Scan for the cell matching the given text and deliver its (X, Y) coordinate at center. 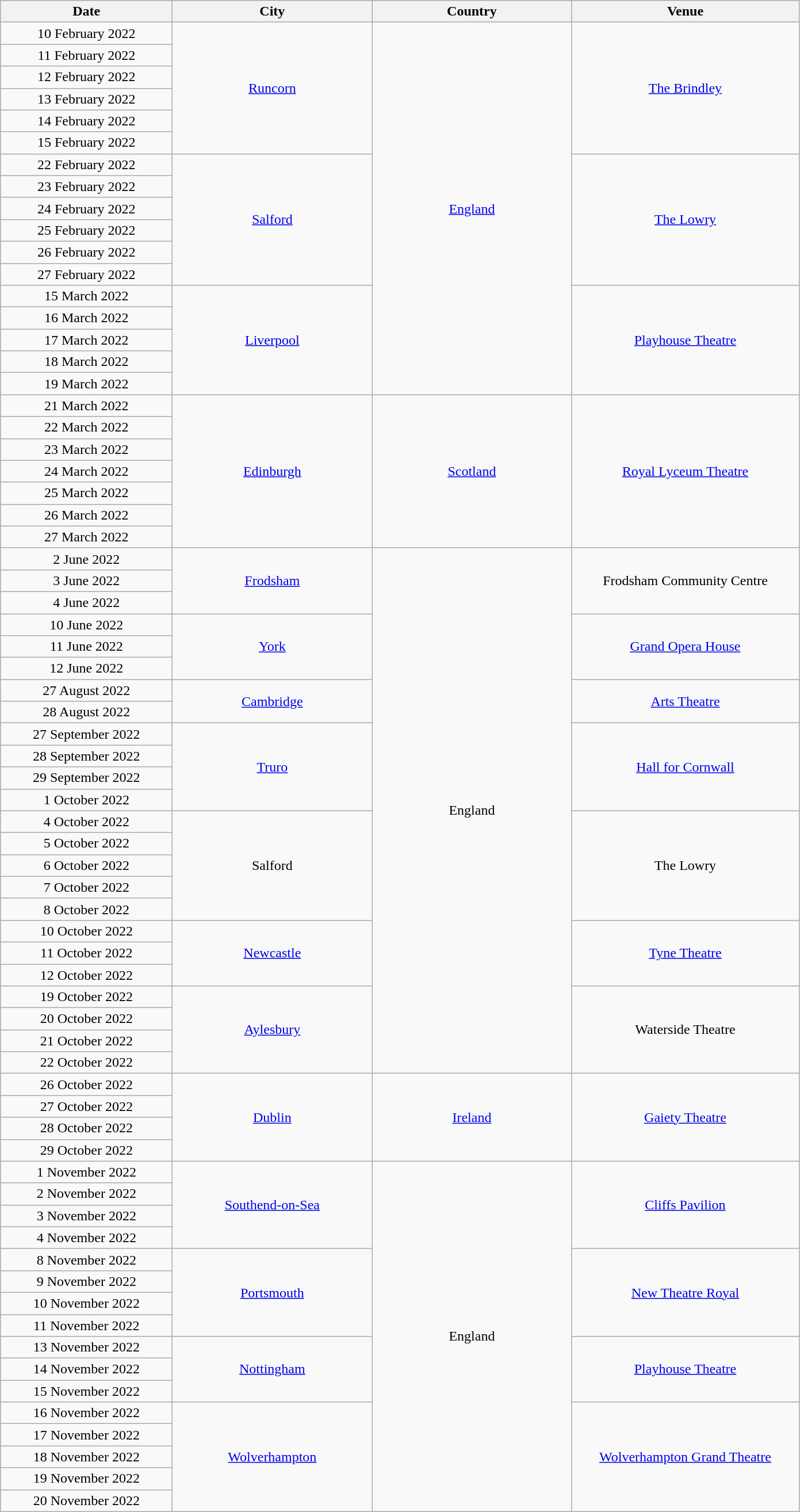
8 October 2022 (86, 909)
26 March 2022 (86, 515)
Hall for Cornwall (686, 767)
4 November 2022 (86, 1238)
27 August 2022 (86, 690)
21 October 2022 (86, 1041)
Arts Theatre (686, 701)
8 November 2022 (86, 1259)
18 March 2022 (86, 362)
Dublin (273, 1117)
Liverpool (273, 340)
Wolverhampton Grand Theatre (686, 1457)
Waterside Theatre (686, 1030)
6 October 2022 (86, 865)
25 March 2022 (86, 493)
13 February 2022 (86, 99)
Date (86, 12)
Newcastle (273, 953)
13 November 2022 (86, 1347)
4 June 2022 (86, 602)
1 October 2022 (86, 800)
14 February 2022 (86, 121)
24 March 2022 (86, 471)
3 June 2022 (86, 581)
Cambridge (273, 701)
Grand Opera House (686, 646)
28 August 2022 (86, 712)
11 November 2022 (86, 1325)
19 November 2022 (86, 1479)
5 October 2022 (86, 843)
26 October 2022 (86, 1085)
15 February 2022 (86, 143)
10 October 2022 (86, 931)
24 February 2022 (86, 208)
Truro (273, 767)
19 March 2022 (86, 384)
22 February 2022 (86, 165)
Nottingham (273, 1369)
12 October 2022 (86, 975)
17 March 2022 (86, 340)
21 March 2022 (86, 406)
15 November 2022 (86, 1391)
11 October 2022 (86, 953)
10 November 2022 (86, 1303)
Wolverhampton (273, 1457)
Royal Lyceum Theatre (686, 471)
Frodsham (273, 581)
7 October 2022 (86, 887)
Frodsham Community Centre (686, 581)
10 June 2022 (86, 624)
26 February 2022 (86, 252)
29 October 2022 (86, 1150)
14 November 2022 (86, 1369)
Venue (686, 12)
Scotland (472, 471)
Runcorn (273, 88)
3 November 2022 (86, 1216)
4 October 2022 (86, 822)
Portsmouth (273, 1292)
29 September 2022 (86, 778)
28 September 2022 (86, 756)
New Theatre Royal (686, 1292)
10 February 2022 (86, 33)
20 October 2022 (86, 1019)
Ireland (472, 1117)
Country (472, 12)
9 November 2022 (86, 1281)
27 September 2022 (86, 734)
20 November 2022 (86, 1500)
The Brindley (686, 88)
2 November 2022 (86, 1194)
22 March 2022 (86, 427)
16 November 2022 (86, 1413)
Southend-on-Sea (273, 1205)
Cliffs Pavilion (686, 1205)
27 March 2022 (86, 537)
12 June 2022 (86, 669)
27 February 2022 (86, 274)
18 November 2022 (86, 1457)
1 November 2022 (86, 1172)
25 February 2022 (86, 230)
Aylesbury (273, 1030)
Gaiety Theatre (686, 1117)
2 June 2022 (86, 559)
28 October 2022 (86, 1128)
22 October 2022 (86, 1063)
Tyne Theatre (686, 953)
12 February 2022 (86, 77)
17 November 2022 (86, 1435)
11 June 2022 (86, 647)
11 February 2022 (86, 55)
27 October 2022 (86, 1106)
19 October 2022 (86, 997)
23 March 2022 (86, 449)
Edinburgh (273, 471)
15 March 2022 (86, 296)
16 March 2022 (86, 318)
City (273, 12)
York (273, 646)
23 February 2022 (86, 186)
